Identify which cell holds the provided text, then report its (X, Y) central coordinate. 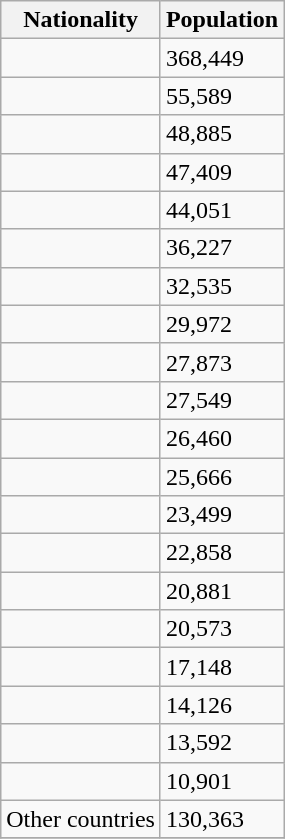
10,901 (222, 781)
27,549 (222, 400)
23,499 (222, 515)
25,666 (222, 477)
20,881 (222, 591)
55,589 (222, 96)
26,460 (222, 438)
17,148 (222, 667)
368,449 (222, 58)
32,535 (222, 286)
13,592 (222, 743)
Other countries (81, 819)
44,051 (222, 210)
29,972 (222, 324)
Nationality (81, 20)
Population (222, 20)
48,885 (222, 134)
27,873 (222, 362)
20,573 (222, 629)
14,126 (222, 705)
47,409 (222, 172)
22,858 (222, 553)
130,363 (222, 819)
36,227 (222, 248)
